Capture the cell that displays the provided text and extract its [X, Y] central coordinate. 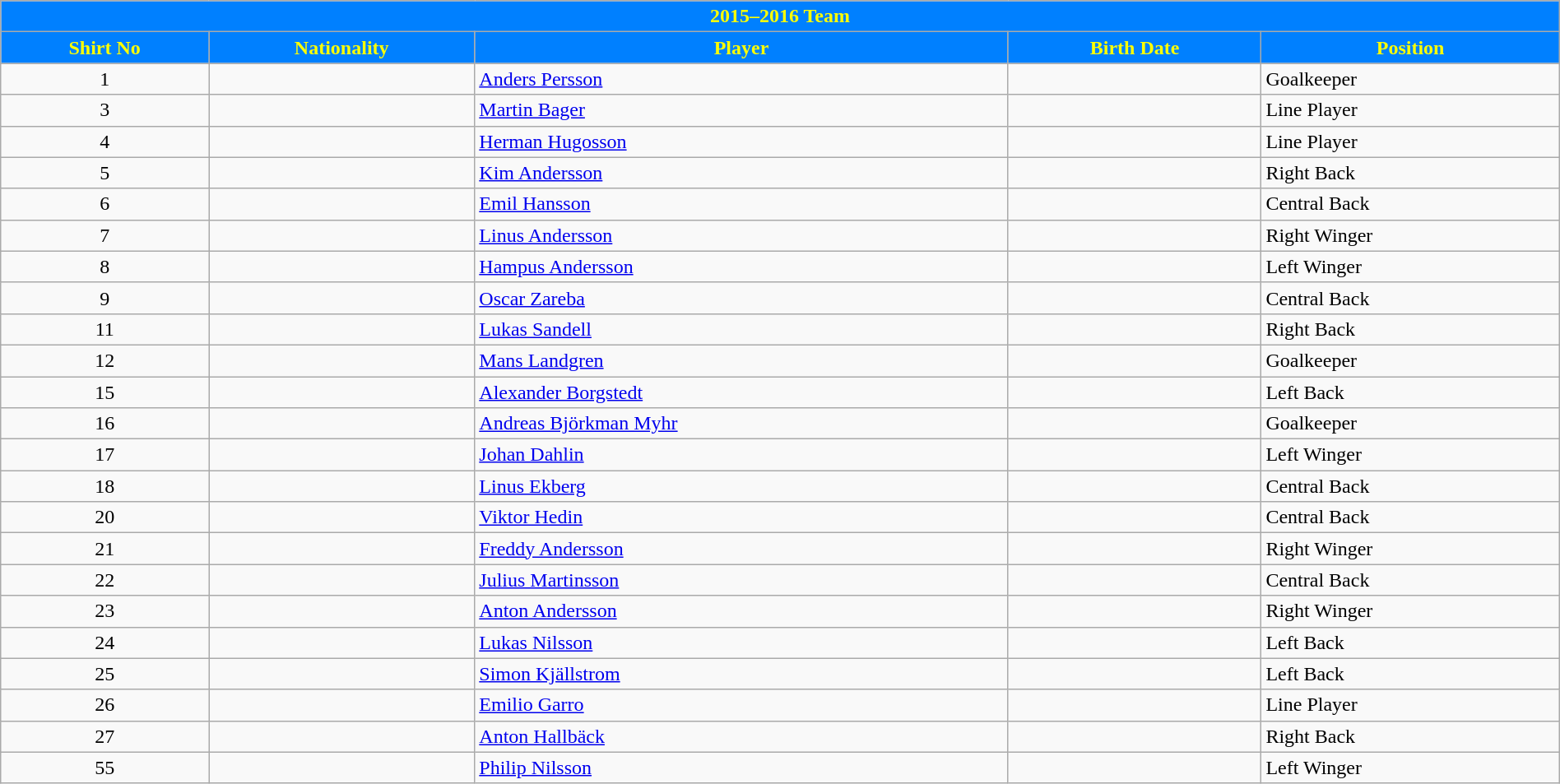
25 [105, 674]
4 [105, 141]
24 [105, 643]
Andreas Björkman Myhr [741, 424]
Martin Bager [741, 110]
Mans Landgren [741, 360]
Linus Andersson [741, 235]
Julius Martinsson [741, 580]
Kim Andersson [741, 173]
23 [105, 611]
Alexander Borgstedt [741, 392]
15 [105, 392]
Shirt No [105, 48]
Oscar Zareba [741, 298]
26 [105, 705]
Herman Hugosson [741, 141]
21 [105, 549]
16 [105, 424]
Anders Persson [741, 79]
Nationality [342, 48]
7 [105, 235]
12 [105, 360]
Hampus Andersson [741, 267]
8 [105, 267]
3 [105, 110]
Johan Dahlin [741, 455]
Linus Ekberg [741, 486]
11 [105, 329]
Player [741, 48]
Simon Kjällstrom [741, 674]
2015–2016 Team [780, 16]
17 [105, 455]
1 [105, 79]
5 [105, 173]
6 [105, 204]
Philip Nilsson [741, 768]
Emilio Garro [741, 705]
55 [105, 768]
Anton Andersson [741, 611]
22 [105, 580]
9 [105, 298]
Emil Hansson [741, 204]
Freddy Andersson [741, 549]
Birth Date [1135, 48]
Viktor Hedin [741, 517]
20 [105, 517]
Anton Hallbäck [741, 736]
Position [1410, 48]
18 [105, 486]
Lukas Nilsson [741, 643]
Lukas Sandell [741, 329]
27 [105, 736]
